Scan for the cell matching the given text and deliver its (X, Y) coordinate at center. 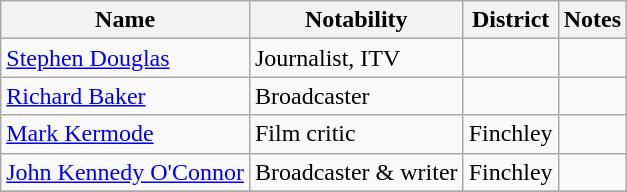
Notability (356, 20)
Stephen Douglas (126, 58)
Notes (592, 20)
Film critic (356, 134)
John Kennedy O'Connor (126, 172)
Richard Baker (126, 96)
District (510, 20)
Name (126, 20)
Broadcaster & writer (356, 172)
Broadcaster (356, 96)
Mark Kermode (126, 134)
Journalist, ITV (356, 58)
